Return (x, y) of the center of cell containing provided text 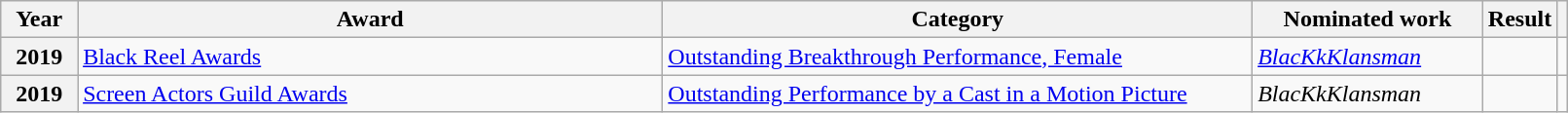
Black Reel Awards (370, 56)
Category (958, 19)
Result (1519, 19)
Outstanding Performance by a Cast in a Motion Picture (958, 94)
Screen Actors Guild Awards (370, 94)
Award (370, 19)
Year (39, 19)
Nominated work (1368, 19)
Outstanding Breakthrough Performance, Female (958, 56)
